From the cell containing the given text, extract its center point as (x, y) coordinate. 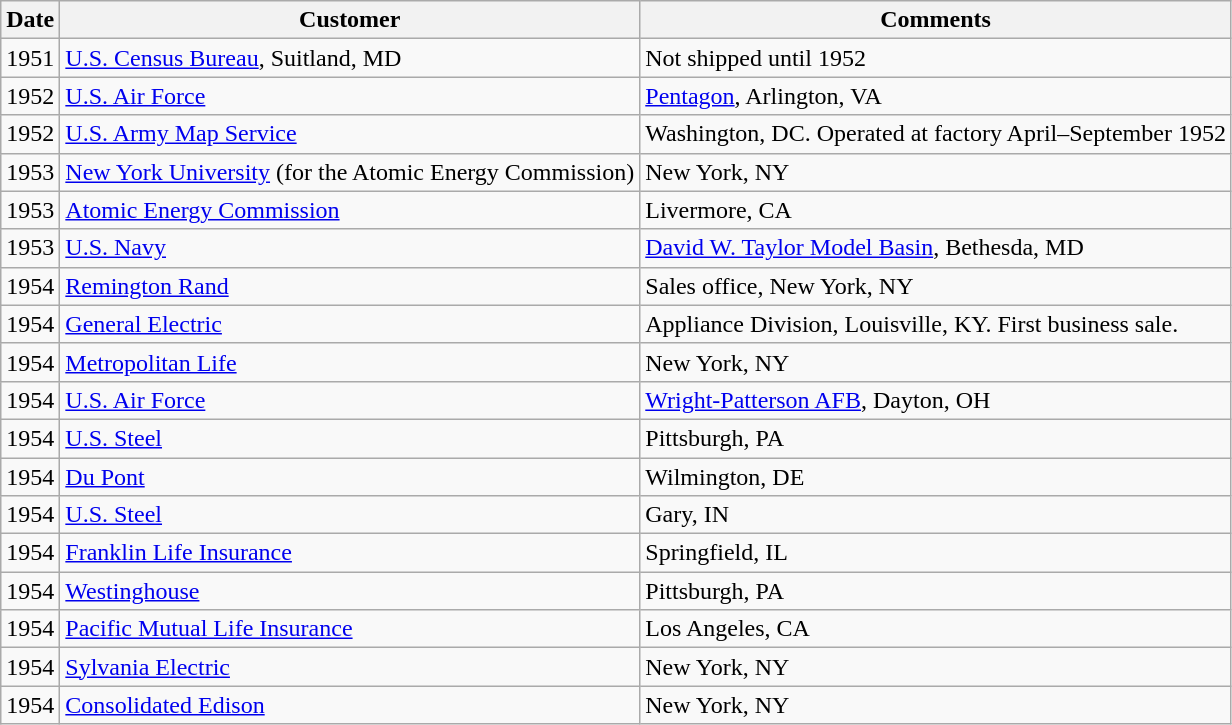
Appliance Division, Louisville, KY. First business sale. (936, 324)
Remington Rand (350, 286)
Pentagon, Arlington, VA (936, 96)
Customer (350, 20)
Gary, IN (936, 515)
Date (30, 20)
Livermore, CA (936, 210)
New York University (for the Atomic Energy Commission) (350, 172)
U.S. Census Bureau, Suitland, MD (350, 58)
Washington, DC. Operated at factory April–September 1952 (936, 134)
Wilmington, DE (936, 477)
Wright-Patterson AFB, Dayton, OH (936, 400)
Franklin Life Insurance (350, 553)
General Electric (350, 324)
Atomic Energy Commission (350, 210)
Springfield, IL (936, 553)
U.S. Navy (350, 248)
Los Angeles, CA (936, 629)
Metropolitan Life (350, 362)
Du Pont (350, 477)
Westinghouse (350, 591)
Sales office, New York, NY (936, 286)
Sylvania Electric (350, 667)
U.S. Army Map Service (350, 134)
Pacific Mutual Life Insurance (350, 629)
David W. Taylor Model Basin, Bethesda, MD (936, 248)
1951 (30, 58)
Not shipped until 1952 (936, 58)
Consolidated Edison (350, 705)
Comments (936, 20)
